For the text-containing cell, return its midpoint in (x, y) coordinate format. 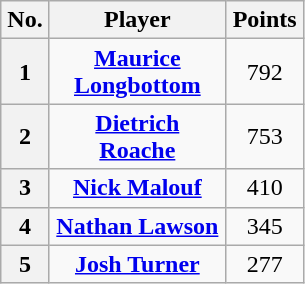
Dietrich Roache (137, 136)
410 (264, 188)
Josh Turner (137, 264)
5 (26, 264)
Player (137, 20)
345 (264, 226)
753 (264, 136)
792 (264, 72)
Nick Malouf (137, 188)
Points (264, 20)
277 (264, 264)
4 (26, 226)
1 (26, 72)
No. (26, 20)
3 (26, 188)
Maurice Longbottom (137, 72)
Nathan Lawson (137, 226)
2 (26, 136)
